Locate the cell with the specified text and output its (X, Y) center coordinate. 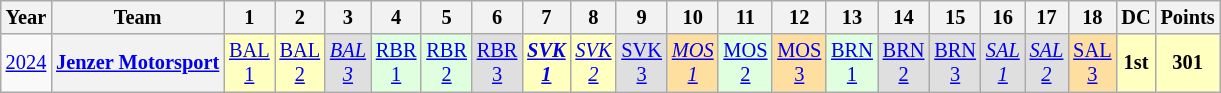
SVK2 (593, 63)
SVK1 (546, 63)
RBR3 (497, 63)
9 (641, 17)
BAL1 (249, 63)
SAL2 (1047, 63)
7 (546, 17)
1 (249, 17)
18 (1092, 17)
DC (1136, 17)
Jenzer Motorsport (138, 63)
SVK3 (641, 63)
BAL3 (348, 63)
MOS3 (799, 63)
Points (1188, 17)
SAL3 (1092, 63)
11 (745, 17)
BRN2 (904, 63)
3 (348, 17)
8 (593, 17)
16 (1003, 17)
15 (955, 17)
6 (497, 17)
2 (300, 17)
Year (26, 17)
4 (396, 17)
17 (1047, 17)
5 (446, 17)
301 (1188, 63)
BRN1 (852, 63)
13 (852, 17)
RBR2 (446, 63)
10 (693, 17)
BAL2 (300, 63)
14 (904, 17)
SAL1 (1003, 63)
MOS1 (693, 63)
MOS2 (745, 63)
1st (1136, 63)
2024 (26, 63)
Team (138, 17)
BRN3 (955, 63)
RBR1 (396, 63)
12 (799, 17)
